Provide the [X, Y] coordinate of the cell's center where the given text is located.  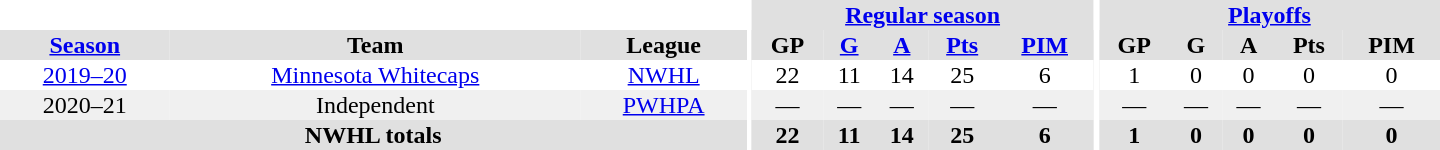
Independent [376, 105]
NWHL [664, 75]
Season [85, 45]
Team [376, 45]
Regular season [922, 15]
League [664, 45]
PWHPA [664, 105]
Minnesota Whitecaps [376, 75]
Playoffs [1270, 15]
2019–20 [85, 75]
2020–21 [85, 105]
NWHL totals [373, 135]
